Return (x, y) of the center of cell containing provided text 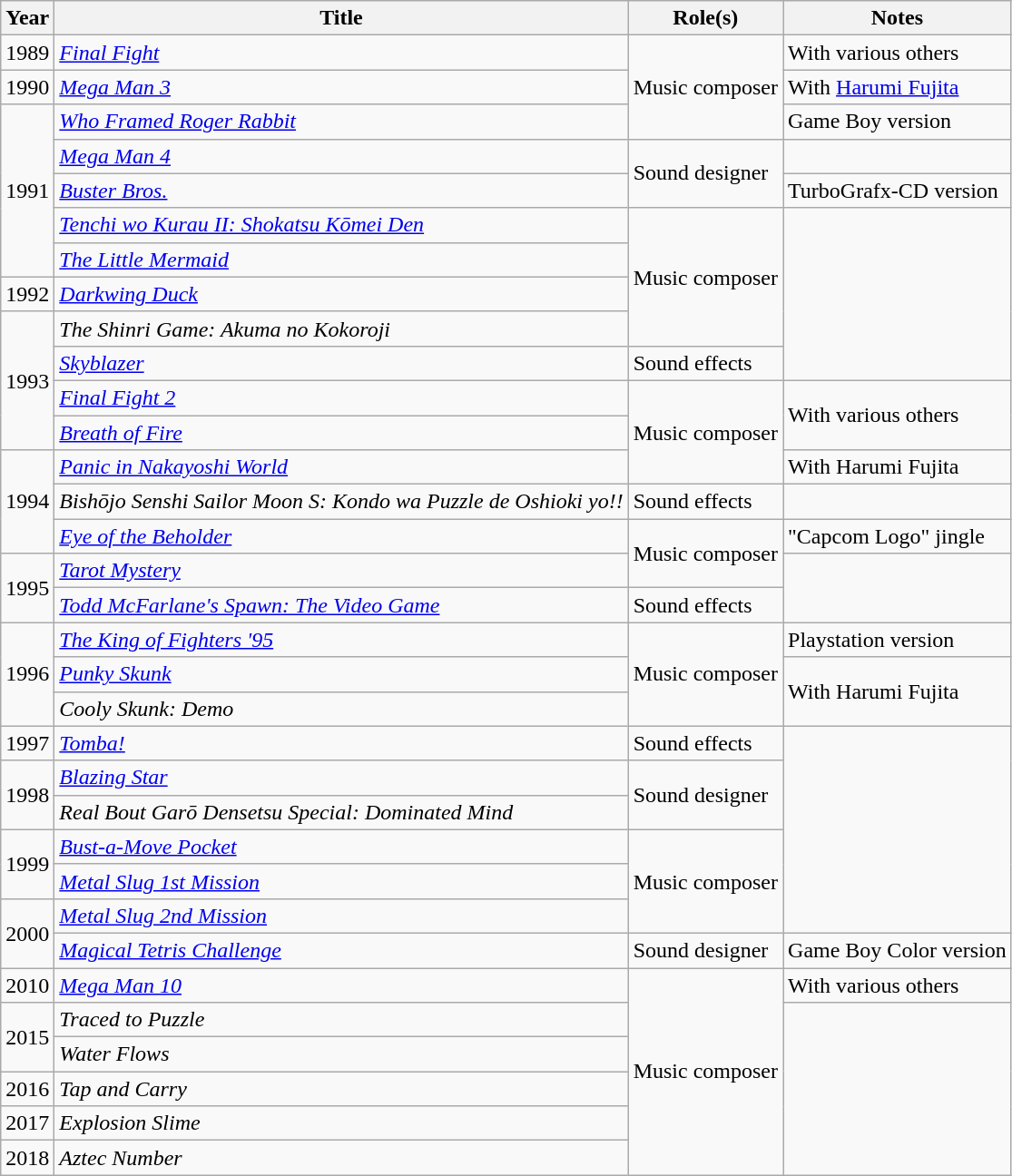
2016 (27, 1089)
Notes (898, 18)
1992 (27, 294)
Breath of Fire (341, 433)
Bishōjo Senshi Sailor Moon S: Kondo wa Puzzle de Oshioki yo!! (341, 502)
Todd McFarlane's Spawn: The Video Game (341, 605)
Skyblazer (341, 363)
Punky Skunk (341, 674)
2018 (27, 1158)
Title (341, 18)
Mega Man 4 (341, 156)
Darkwing Duck (341, 294)
"Capcom Logo" jingle (898, 536)
1998 (27, 795)
Metal Slug 2nd Mission (341, 916)
1989 (27, 53)
Tomba! (341, 743)
Eye of the Beholder (341, 536)
Explosion Slime (341, 1123)
Who Framed Roger Rabbit (341, 122)
2010 (27, 985)
TurboGrafx-CD version (898, 191)
Panic in Nakayoshi World (341, 467)
1996 (27, 674)
The King of Fighters '95 (341, 640)
Buster Bros. (341, 191)
Game Boy version (898, 122)
2015 (27, 1037)
1997 (27, 743)
Metal Slug 1st Mission (341, 881)
Tarot Mystery (341, 571)
Cooly Skunk: Demo (341, 709)
Real Bout Garō Densetsu Special: Dominated Mind (341, 812)
Traced to Puzzle (341, 1020)
2017 (27, 1123)
2000 (27, 933)
Final Fight 2 (341, 397)
Water Flows (341, 1054)
The Little Mermaid (341, 260)
Blazing Star (341, 778)
1999 (27, 864)
Tenchi wo Kurau II: Shokatsu Kōmei Den (341, 225)
Year (27, 18)
Role(s) (705, 18)
1994 (27, 502)
Game Boy Color version (898, 950)
Tap and Carry (341, 1089)
1995 (27, 588)
Bust-a-Move Pocket (341, 847)
Aztec Number (341, 1158)
Mega Man 10 (341, 985)
Final Fight (341, 53)
1991 (27, 191)
The Shinri Game: Akuma no Kokoroji (341, 328)
Magical Tetris Challenge (341, 950)
1990 (27, 87)
Mega Man 3 (341, 87)
1993 (27, 380)
Playstation version (898, 640)
